From the cell containing the given text, extract its center point as [x, y] coordinate. 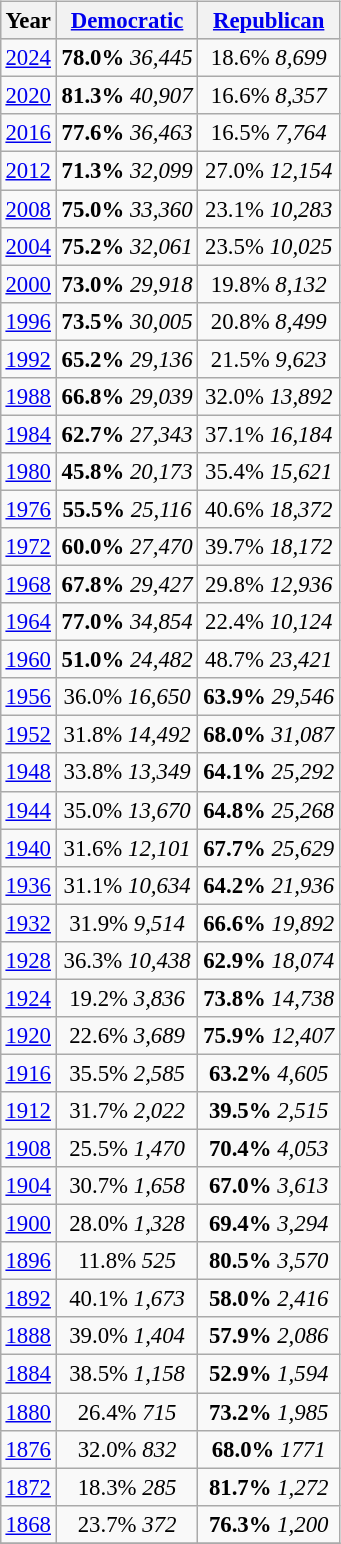
58.0% 2,416 [269, 1299]
31.8% 14,492 [127, 735]
73.2% 1,985 [269, 1411]
69.4% 3,294 [269, 1224]
16.5% 7,764 [269, 133]
Republican [269, 21]
68.0% 31,087 [269, 735]
1920 [28, 1036]
27.0% 12,154 [269, 171]
39.7% 18,172 [269, 547]
18.6% 8,699 [269, 58]
1976 [28, 509]
1876 [28, 1449]
81.7% 1,272 [269, 1487]
1928 [28, 960]
48.7% 23,421 [269, 660]
1868 [28, 1524]
16.6% 8,357 [269, 96]
20.8% 8,499 [269, 321]
68.0% 1771 [269, 1449]
1912 [28, 1111]
1932 [28, 923]
23.7% 372 [127, 1524]
23.5% 10,025 [269, 246]
1916 [28, 1073]
1984 [28, 434]
1924 [28, 998]
70.4% 4,053 [269, 1148]
29.8% 12,936 [269, 584]
1980 [28, 472]
22.6% 3,689 [127, 1036]
38.5% 1,158 [127, 1374]
1960 [28, 660]
81.3% 40,907 [127, 96]
1892 [28, 1299]
Year [28, 21]
30.7% 1,658 [127, 1186]
1872 [28, 1487]
2004 [28, 246]
1888 [28, 1336]
1996 [28, 321]
73.8% 14,738 [269, 998]
75.9% 12,407 [269, 1036]
26.4% 715 [127, 1411]
11.8% 525 [127, 1261]
2008 [28, 209]
2016 [28, 133]
63.2% 4,605 [269, 1073]
51.0% 24,482 [127, 660]
80.5% 3,570 [269, 1261]
1884 [28, 1374]
1900 [28, 1224]
35.5% 2,585 [127, 1073]
2024 [28, 58]
67.7% 25,629 [269, 848]
35.4% 15,621 [269, 472]
33.8% 13,349 [127, 772]
77.0% 34,854 [127, 622]
62.9% 18,074 [269, 960]
63.9% 29,546 [269, 697]
66.8% 29,039 [127, 396]
1944 [28, 810]
31.1% 10,634 [127, 885]
67.8% 29,427 [127, 584]
1880 [28, 1411]
32.0% 13,892 [269, 396]
1988 [28, 396]
66.6% 19,892 [269, 923]
40.6% 18,372 [269, 509]
64.1% 25,292 [269, 772]
78.0% 36,445 [127, 58]
31.6% 12,101 [127, 848]
22.4% 10,124 [269, 622]
1936 [28, 885]
18.3% 285 [127, 1487]
2012 [28, 171]
19.8% 8,132 [269, 284]
1964 [28, 622]
39.0% 1,404 [127, 1336]
37.1% 16,184 [269, 434]
1948 [28, 772]
73.0% 29,918 [127, 284]
73.5% 30,005 [127, 321]
2020 [28, 96]
45.8% 20,173 [127, 472]
36.3% 10,438 [127, 960]
75.0% 33,360 [127, 209]
25.5% 1,470 [127, 1148]
36.0% 16,650 [127, 697]
39.5% 2,515 [269, 1111]
64.8% 25,268 [269, 810]
76.3% 1,200 [269, 1524]
32.0% 832 [127, 1449]
77.6% 36,463 [127, 133]
1992 [28, 359]
71.3% 32,099 [127, 171]
52.9% 1,594 [269, 1374]
57.9% 2,086 [269, 1336]
1952 [28, 735]
31.9% 9,514 [127, 923]
1956 [28, 697]
1908 [28, 1148]
1940 [28, 848]
55.5% 25,116 [127, 509]
1904 [28, 1186]
23.1% 10,283 [269, 209]
75.2% 32,061 [127, 246]
1972 [28, 547]
65.2% 29,136 [127, 359]
35.0% 13,670 [127, 810]
67.0% 3,613 [269, 1186]
60.0% 27,470 [127, 547]
1968 [28, 584]
40.1% 1,673 [127, 1299]
28.0% 1,328 [127, 1224]
19.2% 3,836 [127, 998]
31.7% 2,022 [127, 1111]
64.2% 21,936 [269, 885]
2000 [28, 284]
21.5% 9,623 [269, 359]
62.7% 27,343 [127, 434]
Democratic [127, 21]
1896 [28, 1261]
